From the cell containing the given text, extract its center point as [X, Y] coordinate. 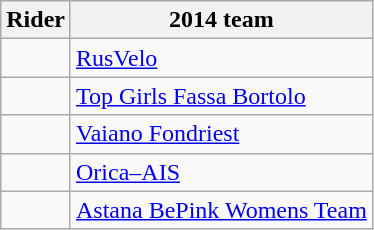
Vaiano Fondriest [221, 134]
Orica–AIS [221, 172]
2014 team [221, 20]
RusVelo [221, 58]
Rider [36, 20]
Top Girls Fassa Bortolo [221, 96]
Astana BePink Womens Team [221, 210]
